Identify which cell holds the provided text, then report its [X, Y] central coordinate. 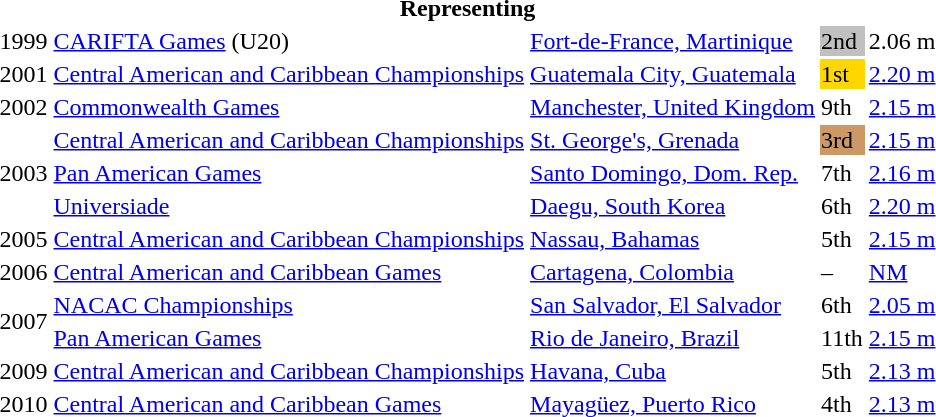
– [842, 272]
Manchester, United Kingdom [673, 107]
Rio de Janeiro, Brazil [673, 338]
San Salvador, El Salvador [673, 305]
Commonwealth Games [289, 107]
Havana, Cuba [673, 371]
CARIFTA Games (U20) [289, 41]
3rd [842, 140]
Cartagena, Colombia [673, 272]
7th [842, 173]
NACAC Championships [289, 305]
Fort-de-France, Martinique [673, 41]
Universiade [289, 206]
9th [842, 107]
Nassau, Bahamas [673, 239]
Daegu, South Korea [673, 206]
1st [842, 74]
Guatemala City, Guatemala [673, 74]
Santo Domingo, Dom. Rep. [673, 173]
Central American and Caribbean Games [289, 272]
2nd [842, 41]
11th [842, 338]
St. George's, Grenada [673, 140]
